Output the (X, Y) coordinate of the center of the cell containing the given text.  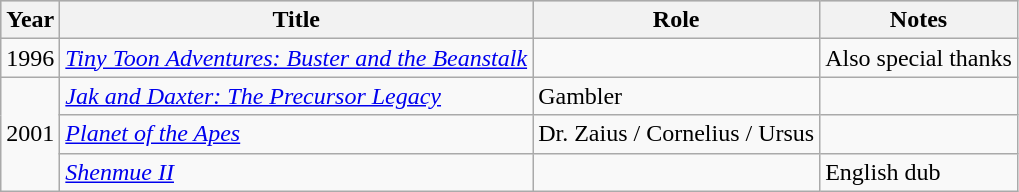
Tiny Toon Adventures: Buster and the Beanstalk (296, 58)
Jak and Daxter: The Precursor Legacy (296, 96)
Shenmue II (296, 172)
Notes (919, 20)
Role (676, 20)
1996 (30, 58)
Planet of the Apes (296, 134)
English dub (919, 172)
Gambler (676, 96)
Year (30, 20)
Title (296, 20)
Dr. Zaius / Cornelius / Ursus (676, 134)
2001 (30, 134)
Also special thanks (919, 58)
